Capture the cell that displays the provided text and extract its (x, y) central coordinate. 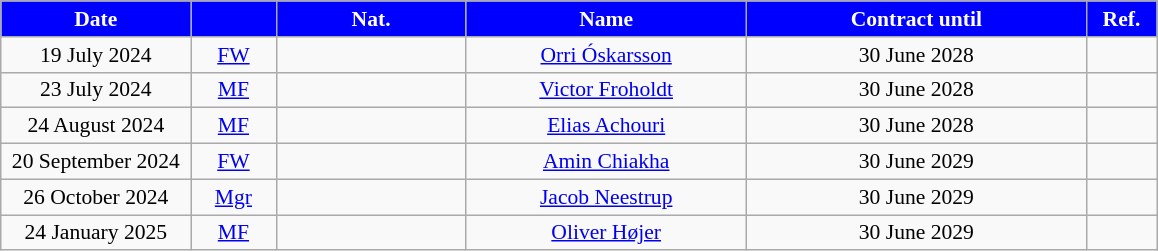
Amin Chiakha (606, 162)
Oliver Højer (606, 233)
26 October 2024 (96, 197)
Jacob Neestrup (606, 197)
Nat. (371, 19)
Ref. (1121, 19)
Mgr (234, 197)
23 July 2024 (96, 90)
24 January 2025 (96, 233)
Date (96, 19)
Victor Froholdt (606, 90)
Elias Achouri (606, 126)
19 July 2024 (96, 55)
24 August 2024 (96, 126)
Name (606, 19)
Contract until (916, 19)
20 September 2024 (96, 162)
Orri Óskarsson (606, 55)
